Find where the given text appears and provide that cell's center as [X, Y] coordinate. 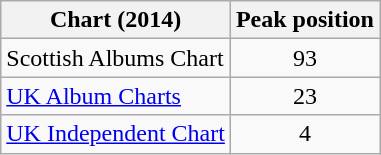
Chart (2014) [116, 20]
UK Independent Chart [116, 134]
UK Album Charts [116, 96]
23 [304, 96]
Scottish Albums Chart [116, 58]
4 [304, 134]
93 [304, 58]
Peak position [304, 20]
